Detect which cell encompasses the target text, then output its [x, y] center coordinate. 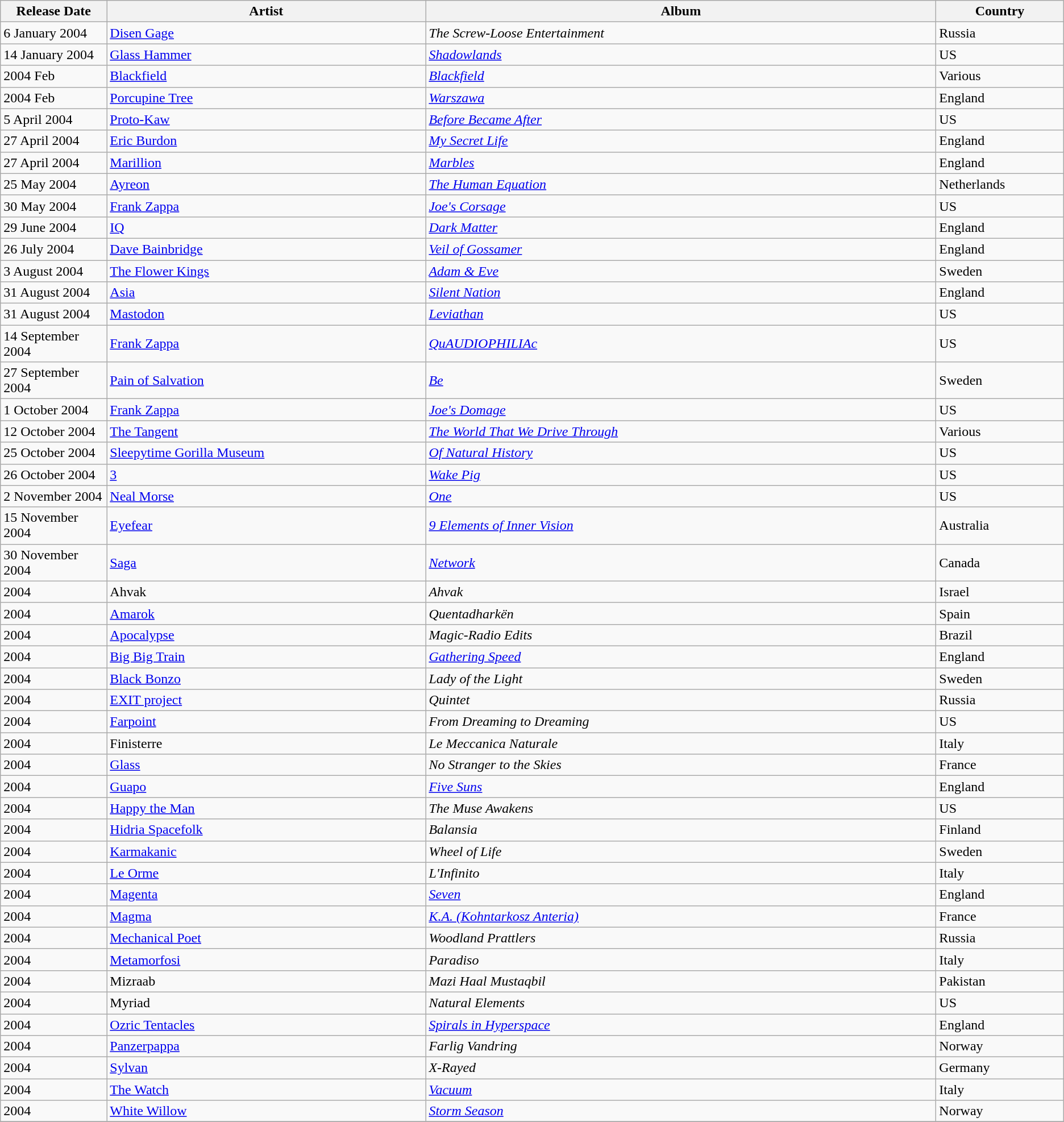
Marillion [266, 163]
Proto-Kaw [266, 119]
Hidria Spacefolk [266, 830]
Canada [1000, 563]
L'Infinito [681, 873]
Quintet [681, 700]
The Screw-Loose Entertainment [681, 33]
Neal Morse [266, 496]
Panzerpappa [266, 1046]
Wheel of Life [681, 851]
5 April 2004 [53, 119]
Ayreon [266, 184]
14 January 2004 [53, 55]
Silent Nation [681, 293]
Wake Pig [681, 475]
Brazil [1000, 635]
12 October 2004 [53, 431]
Amarok [266, 613]
2 November 2004 [53, 496]
Shadowlands [681, 55]
Saga [266, 563]
Five Suns [681, 787]
Big Big Train [266, 656]
Gathering Speed [681, 656]
Mechanical Poet [266, 938]
The Human Equation [681, 184]
Magic-Radio Edits [681, 635]
Sylvan [266, 1068]
30 November 2004 [53, 563]
Veil of Gossamer [681, 249]
From Dreaming to Dreaming [681, 722]
3 [266, 475]
Israel [1000, 592]
Artist [266, 11]
Joe's Domage [681, 410]
3 August 2004 [53, 271]
Leviathan [681, 314]
My Secret Life [681, 141]
27 September 2004 [53, 381]
Myriad [266, 1003]
9 Elements of Inner Vision [681, 525]
EXIT project [266, 700]
30 May 2004 [53, 206]
Glass Hammer [266, 55]
Mastodon [266, 314]
26 July 2004 [53, 249]
Spirals in Hyperspace [681, 1025]
Finisterre [266, 743]
Le Meccanica Naturale [681, 743]
1 October 2004 [53, 410]
The World That We Drive Through [681, 431]
Adam & Eve [681, 271]
The Flower Kings [266, 271]
Eric Burdon [266, 141]
Mizraab [266, 981]
Marbles [681, 163]
Before Became After [681, 119]
White Willow [266, 1111]
Porcupine Tree [266, 98]
Magenta [266, 895]
Black Bonzo [266, 678]
Farlig Vandring [681, 1046]
Metamorfosi [266, 959]
25 May 2004 [53, 184]
Spain [1000, 613]
Woodland Prattlers [681, 938]
Dave Bainbridge [266, 249]
14 September 2004 [53, 343]
Disen Gage [266, 33]
The Tangent [266, 431]
X-Rayed [681, 1068]
K.A. (Kohntarkosz Anteria) [681, 916]
15 November 2004 [53, 525]
IQ [266, 227]
Ozric Tentacles [266, 1025]
Farpoint [266, 722]
Album [681, 11]
Finland [1000, 830]
Australia [1000, 525]
Warszawa [681, 98]
Pain of Salvation [266, 381]
One [681, 496]
Country [1000, 11]
Karmakanic [266, 851]
Of Natural History [681, 453]
Germany [1000, 1068]
Mazi Haal Mustaqbil [681, 981]
Apocalypse [266, 635]
The Watch [266, 1090]
Eyefear [266, 525]
Natural Elements [681, 1003]
Quentadharkën [681, 613]
Magma [266, 916]
Balansia [681, 830]
Guapo [266, 787]
No Stranger to the Skies [681, 765]
Glass [266, 765]
Netherlands [1000, 184]
Be [681, 381]
Seven [681, 895]
Dark Matter [681, 227]
Le Orme [266, 873]
29 June 2004 [53, 227]
Network [681, 563]
QuAUDIOPHILIAc [681, 343]
Asia [266, 293]
Sleepytime Gorilla Museum [266, 453]
Pakistan [1000, 981]
The Muse Awakens [681, 808]
Storm Season [681, 1111]
Happy the Man [266, 808]
26 October 2004 [53, 475]
Release Date [53, 11]
Lady of the Light [681, 678]
Vacuum [681, 1090]
Paradiso [681, 959]
25 October 2004 [53, 453]
Joe's Corsage [681, 206]
6 January 2004 [53, 33]
